Provide the [x, y] coordinate of the cell's center where the given text is located.  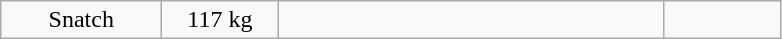
117 kg [220, 20]
Snatch [82, 20]
